Provide the [X, Y] coordinate of the cell's center where the given text is located.  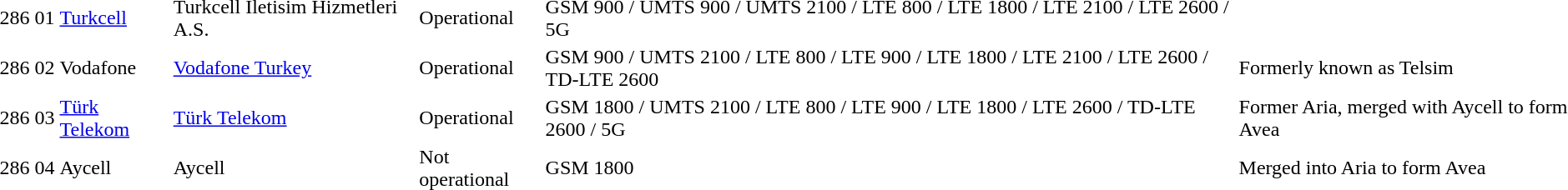
GSM 900 / UMTS 2100 / LTE 800 / LTE 900 / LTE 1800 / LTE 2100 / LTE 2600 / TD-LTE 2600 [890, 68]
Vodafone [113, 68]
GSM 1800 / UMTS 2100 / LTE 800 / LTE 900 / LTE 1800 / LTE 2600 / TD-LTE 2600 / 5G [890, 118]
Vodafone Turkey [294, 68]
02 [45, 68]
03 [45, 118]
